Locate the cell with the specified text and output its [X, Y] center coordinate. 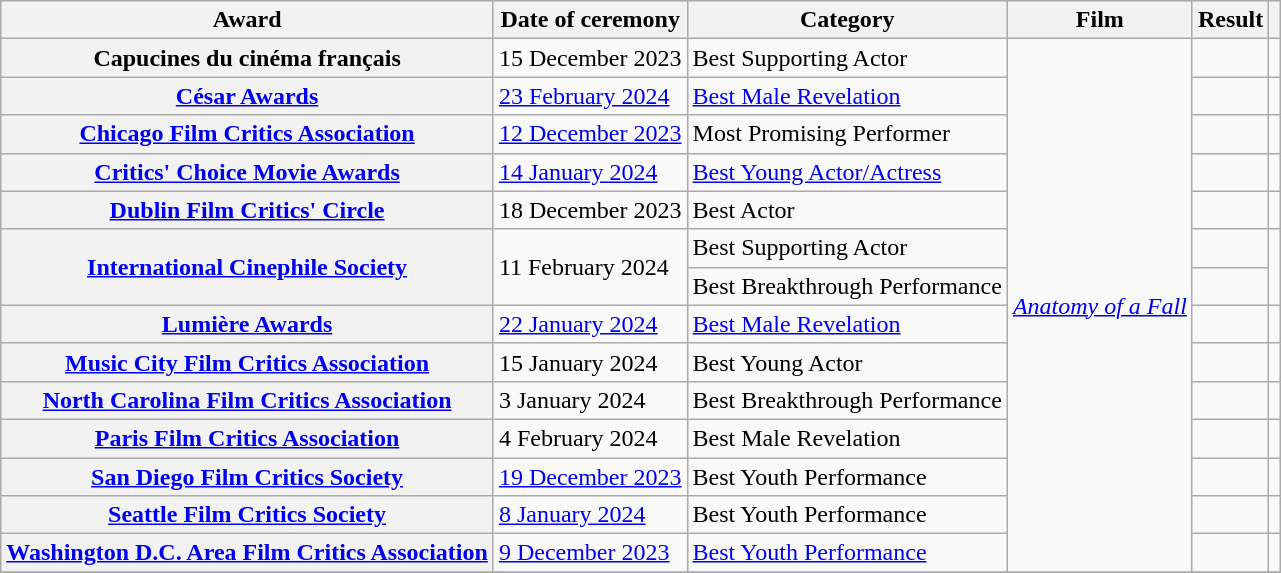
Anatomy of a Fall [1100, 306]
Music City Film Critics Association [248, 362]
Washington D.C. Area Film Critics Association [248, 553]
Dublin Film Critics' Circle [248, 210]
San Diego Film Critics Society [248, 477]
Chicago Film Critics Association [248, 134]
Seattle Film Critics Society [248, 515]
Category [847, 20]
Award [248, 20]
19 December 2023 [590, 477]
15 January 2024 [590, 362]
Best Young Actor [847, 362]
18 December 2023 [590, 210]
Best Young Actor/Actress [847, 172]
11 February 2024 [590, 267]
Film [1100, 20]
International Cinephile Society [248, 267]
3 January 2024 [590, 400]
23 February 2024 [590, 96]
4 February 2024 [590, 438]
15 December 2023 [590, 58]
Critics' Choice Movie Awards [248, 172]
Capucines du cinéma français [248, 58]
Paris Film Critics Association [248, 438]
Date of ceremony [590, 20]
14 January 2024 [590, 172]
8 January 2024 [590, 515]
22 January 2024 [590, 324]
Lumière Awards [248, 324]
Best Actor [847, 210]
César Awards [248, 96]
12 December 2023 [590, 134]
North Carolina Film Critics Association [248, 400]
9 December 2023 [590, 553]
Result [1230, 20]
Most Promising Performer [847, 134]
